For the text-containing cell, return its midpoint in [x, y] coordinate format. 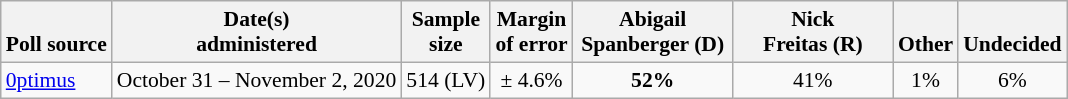
Date(s)administered [257, 32]
0ptimus [56, 80]
October 31 – November 2, 2020 [257, 80]
NickFreitas (R) [813, 32]
41% [813, 80]
6% [1012, 80]
Poll source [56, 32]
Marginof error [531, 32]
52% [653, 80]
Samplesize [446, 32]
± 4.6% [531, 80]
AbigailSpanberger (D) [653, 32]
514 (LV) [446, 80]
1% [926, 80]
Undecided [1012, 32]
Other [926, 32]
